Scan for the cell matching the given text and deliver its [x, y] coordinate at center. 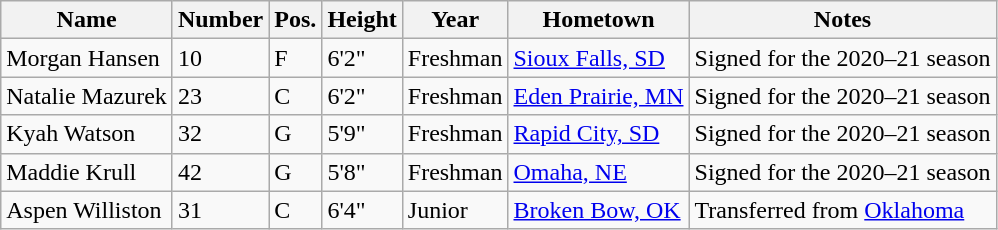
Pos. [296, 20]
31 [220, 210]
F [296, 58]
Name [87, 20]
Eden Prairie, MN [598, 96]
Height [362, 20]
Junior [455, 210]
32 [220, 134]
Sioux Falls, SD [598, 58]
Notes [842, 20]
Natalie Mazurek [87, 96]
Morgan Hansen [87, 58]
Broken Bow, OK [598, 210]
10 [220, 58]
5'8" [362, 172]
Number [220, 20]
42 [220, 172]
Aspen Williston [87, 210]
Maddie Krull [87, 172]
Hometown [598, 20]
5'9" [362, 134]
23 [220, 96]
Omaha, NE [598, 172]
Rapid City, SD [598, 134]
Transferred from Oklahoma [842, 210]
Year [455, 20]
Kyah Watson [87, 134]
6'4" [362, 210]
